Extract the [X, Y] coordinate from the center of the cell holding the provided text.  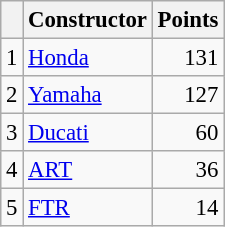
5 [12, 208]
1 [12, 58]
131 [188, 58]
14 [188, 208]
3 [12, 133]
ART [88, 170]
Ducati [88, 133]
36 [188, 170]
60 [188, 133]
FTR [88, 208]
Yamaha [88, 95]
127 [188, 95]
4 [12, 170]
Honda [88, 58]
Points [188, 20]
Constructor [88, 20]
2 [12, 95]
